Extract the (x, y) coordinate from the center of the cell holding the provided text.  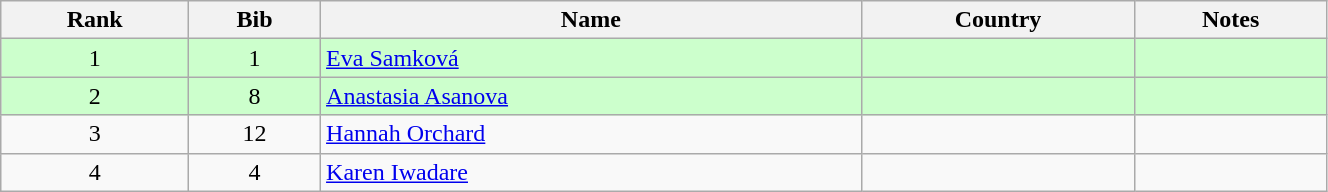
Name (592, 20)
Country (998, 20)
3 (95, 134)
Bib (255, 20)
Hannah Orchard (592, 134)
12 (255, 134)
Notes (1231, 20)
Anastasia Asanova (592, 96)
2 (95, 96)
8 (255, 96)
Rank (95, 20)
Karen Iwadare (592, 172)
Eva Samková (592, 58)
